From the cell containing the given text, extract its center point as (X, Y) coordinate. 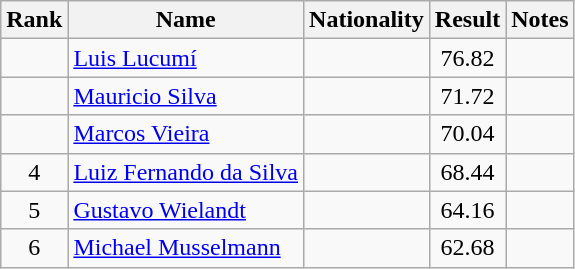
5 (34, 210)
62.68 (467, 248)
70.04 (467, 134)
68.44 (467, 172)
Name (186, 20)
Notes (540, 20)
Luiz Fernando da Silva (186, 172)
4 (34, 172)
76.82 (467, 58)
64.16 (467, 210)
Marcos Vieira (186, 134)
Nationality (367, 20)
Result (467, 20)
Michael Musselmann (186, 248)
Gustavo Wielandt (186, 210)
71.72 (467, 96)
Rank (34, 20)
6 (34, 248)
Luis Lucumí (186, 58)
Mauricio Silva (186, 96)
